Provide the (X, Y) coordinate of the cell's center where the given text is located.  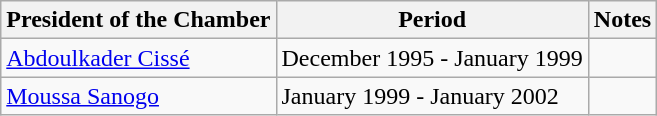
December 1995 - January 1999 (432, 58)
Notes (622, 20)
Abdoulkader Cissé (138, 58)
Moussa Sanogo (138, 96)
Period (432, 20)
January 1999 - January 2002 (432, 96)
President of the Chamber (138, 20)
